Output the (X, Y) coordinate of the center of the cell containing the given text.  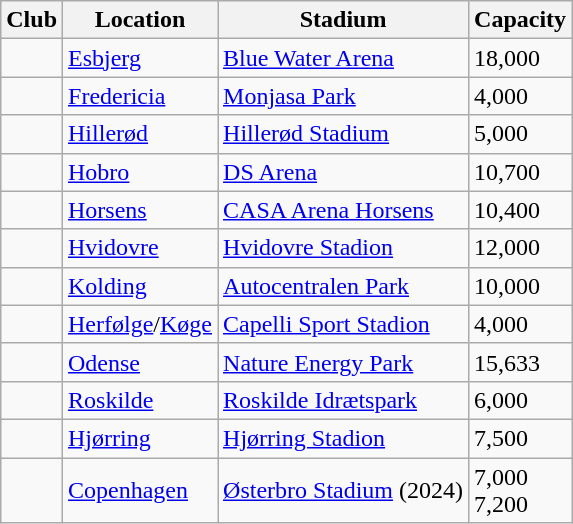
Hjørring Stadion (344, 438)
18,000 (520, 58)
Odense (140, 362)
CASA Arena Horsens (344, 210)
12,000 (520, 248)
6,000 (520, 400)
5,000 (520, 134)
Roskilde (140, 400)
Nature Energy Park (344, 362)
Capelli Sport Stadion (344, 324)
Hillerød Stadium (344, 134)
Location (140, 20)
Stadium (344, 20)
Kolding (140, 286)
Hillerød (140, 134)
10,700 (520, 172)
DS Arena (344, 172)
Copenhagen (140, 490)
Capacity (520, 20)
Hjørring (140, 438)
Østerbro Stadium (2024) (344, 490)
Autocentralen Park (344, 286)
Horsens (140, 210)
10,000 (520, 286)
Hobro (140, 172)
Hvidovre (140, 248)
7,500 (520, 438)
Hvidovre Stadion (344, 248)
Herfølge/Køge (140, 324)
Esbjerg (140, 58)
Club (32, 20)
10,400 (520, 210)
Monjasa Park (344, 96)
7,0007,200 (520, 490)
15,633 (520, 362)
Fredericia (140, 96)
Roskilde Idrætspark (344, 400)
Blue Water Arena (344, 58)
